Determine the [X, Y] coordinate at the center of the cell enclosing the given text.  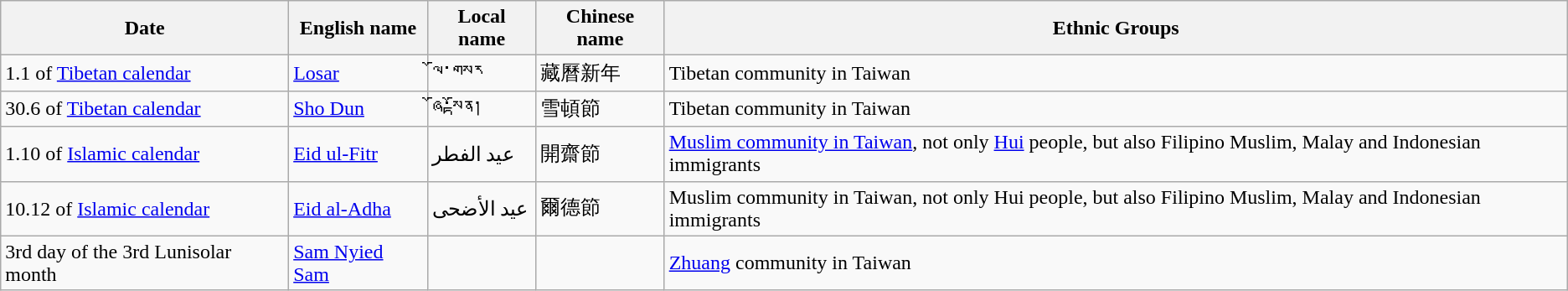
1.10 of Islamic calendar [145, 154]
開齋節 [600, 154]
Sho Dun [358, 109]
Sam Nyied Sam [358, 263]
Zhuang community in Taiwan [1116, 263]
Losar [358, 74]
Ethnic Groups [1116, 29]
ཞོ་སྟོན། [482, 109]
عيد الفطر [482, 154]
Date [145, 29]
English name [358, 29]
雪頓節 [600, 109]
عيد الأضحى [482, 208]
1.1 of Tibetan calendar [145, 74]
Chinese name [600, 29]
Eid ul-Fitr [358, 154]
3rd day of the 3rd Lunisolar month [145, 263]
Local name [482, 29]
ལོ་གསར [482, 74]
爾德節 [600, 208]
藏曆新年 [600, 74]
30.6 of Tibetan calendar [145, 109]
10.12 of Islamic calendar [145, 208]
Eid al-Adha [358, 208]
